Capture the cell that displays the provided text and extract its [X, Y] central coordinate. 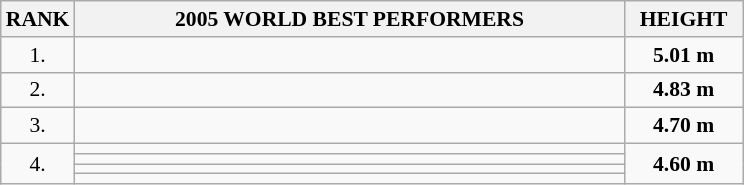
4.70 m [684, 126]
HEIGHT [684, 19]
1. [38, 55]
3. [38, 126]
RANK [38, 19]
4.60 m [684, 164]
2005 WORLD BEST PERFORMERS [349, 19]
4.83 m [684, 90]
2. [38, 90]
4. [38, 164]
5.01 m [684, 55]
